From the cell containing the given text, extract its center point as (X, Y) coordinate. 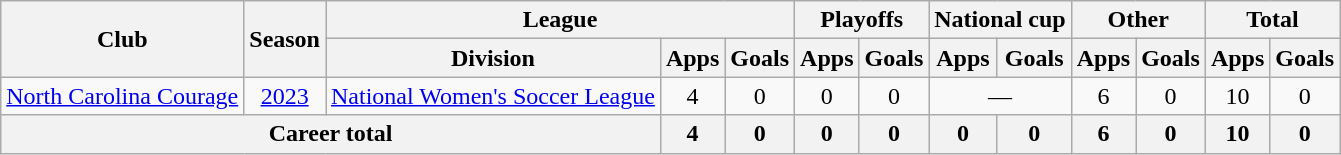
2023 (285, 96)
— (1000, 96)
Division (494, 58)
Other (1138, 20)
North Carolina Courage (122, 96)
League (560, 20)
National cup (1000, 20)
Season (285, 39)
National Women's Soccer League (494, 96)
Club (122, 39)
Total (1272, 20)
Career total (331, 134)
Playoffs (862, 20)
